From the cell containing the given text, extract its center point as (x, y) coordinate. 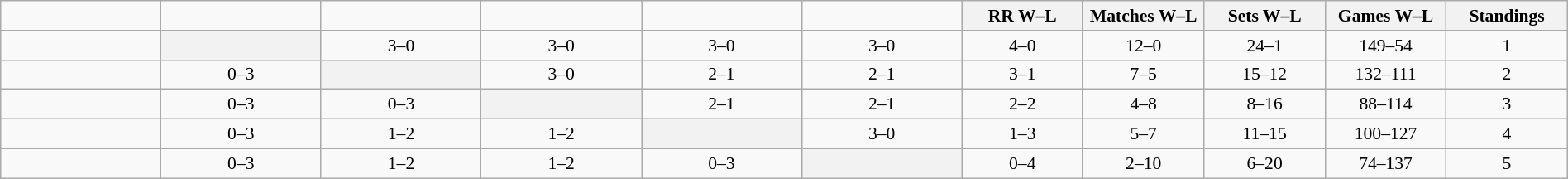
149–54 (1385, 46)
1–3 (1022, 134)
74–137 (1385, 163)
132–111 (1385, 75)
4–8 (1143, 104)
24–1 (1264, 46)
88–114 (1385, 104)
5–7 (1143, 134)
2–2 (1022, 104)
Standings (1507, 16)
4 (1507, 134)
Games W–L (1385, 16)
100–127 (1385, 134)
5 (1507, 163)
1 (1507, 46)
7–5 (1143, 75)
0–4 (1022, 163)
Sets W–L (1264, 16)
15–12 (1264, 75)
Matches W–L (1143, 16)
4–0 (1022, 46)
8–16 (1264, 104)
11–15 (1264, 134)
RR W–L (1022, 16)
3 (1507, 104)
2–10 (1143, 163)
3–1 (1022, 75)
12–0 (1143, 46)
2 (1507, 75)
6–20 (1264, 163)
